Pinpoint the cell where the given text exists, returning its (x, y) midpoint coordinate. 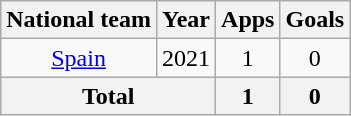
Total (108, 96)
Spain (79, 58)
2021 (186, 58)
Goals (315, 20)
Apps (248, 20)
National team (79, 20)
Year (186, 20)
